Provide the (X, Y) coordinate of the cell's center where the given text is located.  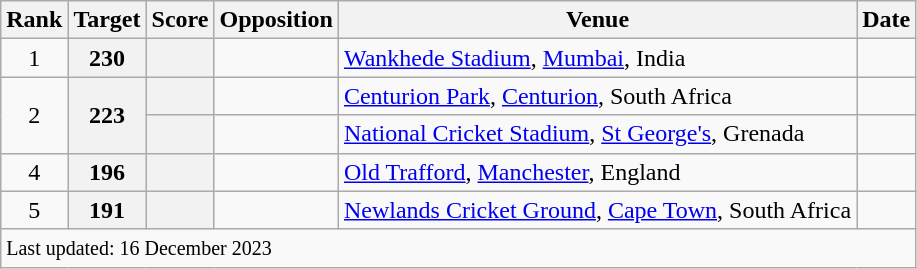
1 (34, 58)
4 (34, 172)
Newlands Cricket Ground, Cape Town, South Africa (597, 210)
Rank (34, 20)
Target (107, 20)
230 (107, 58)
191 (107, 210)
Wankhede Stadium, Mumbai, India (597, 58)
5 (34, 210)
Venue (597, 20)
Score (180, 20)
196 (107, 172)
Centurion Park, Centurion, South Africa (597, 96)
Old Trafford, Manchester, England (597, 172)
Last updated: 16 December 2023 (458, 248)
2 (34, 115)
Opposition (276, 20)
National Cricket Stadium, St George's, Grenada (597, 134)
223 (107, 115)
Date (886, 20)
